Detect which cell encompasses the target text, then output its [x, y] center coordinate. 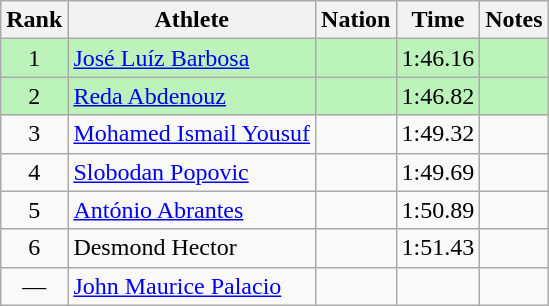
1:49.32 [438, 134]
5 [34, 210]
Notes [514, 20]
José Luíz Barbosa [192, 58]
Reda Abdenouz [192, 96]
Nation [356, 20]
4 [34, 172]
António Abrantes [192, 210]
6 [34, 248]
1:50.89 [438, 210]
Desmond Hector [192, 248]
1 [34, 58]
Slobodan Popovic [192, 172]
1:46.16 [438, 58]
1:49.69 [438, 172]
Athlete [192, 20]
Rank [34, 20]
John Maurice Palacio [192, 286]
3 [34, 134]
1:46.82 [438, 96]
Time [438, 20]
— [34, 286]
2 [34, 96]
Mohamed Ismail Yousuf [192, 134]
1:51.43 [438, 248]
